Pinpoint the cell where the given text exists, returning its (x, y) midpoint coordinate. 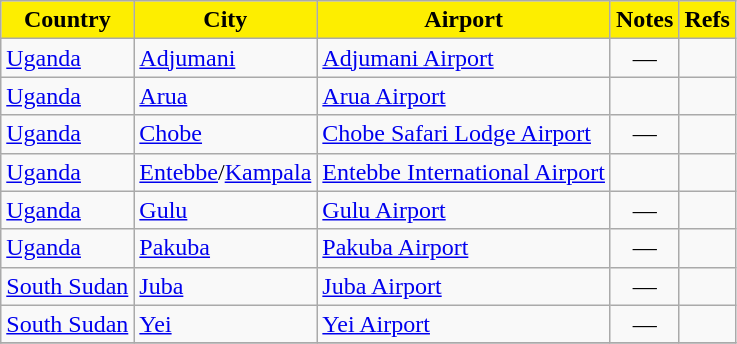
Adjumani Airport (464, 58)
Chobe (226, 134)
Entebbe/Kampala (226, 172)
Arua Airport (464, 96)
Yei (226, 324)
Country (68, 20)
Entebbe International Airport (464, 172)
Juba Airport (464, 286)
Juba (226, 286)
City (226, 20)
Refs (707, 20)
Gulu Airport (464, 210)
Chobe Safari Lodge Airport (464, 134)
Airport (464, 20)
Pakuba (226, 248)
Yei Airport (464, 324)
Arua (226, 96)
Notes (644, 20)
Gulu (226, 210)
Pakuba Airport (464, 248)
Adjumani (226, 58)
